Locate the cell with the specified text and output its (x, y) center coordinate. 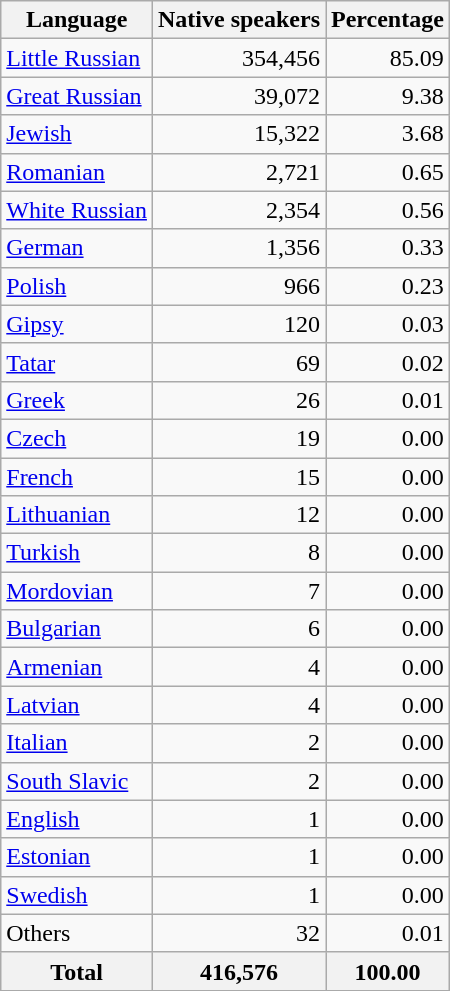
Latvian (77, 705)
0.02 (388, 362)
White Russian (77, 210)
English (77, 819)
26 (238, 400)
Bulgarian (77, 629)
15 (238, 477)
Great Russian (77, 96)
120 (238, 324)
Polish (77, 286)
Others (77, 933)
6 (238, 629)
Percentage (388, 20)
Swedish (77, 895)
12 (238, 515)
7 (238, 591)
Czech (77, 438)
0.03 (388, 324)
354,456 (238, 58)
Armenian (77, 667)
Mordovian (77, 591)
2,721 (238, 172)
0.33 (388, 248)
Greek (77, 400)
Native speakers (238, 20)
Little Russian (77, 58)
32 (238, 933)
Total (77, 971)
69 (238, 362)
Language (77, 20)
French (77, 477)
3.68 (388, 134)
8 (238, 553)
85.09 (388, 58)
2,354 (238, 210)
Romanian (77, 172)
0.56 (388, 210)
15,322 (238, 134)
Estonian (77, 857)
South Slavic (77, 781)
Lithuanian (77, 515)
1,356 (238, 248)
Gipsy (77, 324)
Italian (77, 743)
Tatar (77, 362)
966 (238, 286)
9.38 (388, 96)
0.23 (388, 286)
100.00 (388, 971)
Turkish (77, 553)
0.65 (388, 172)
39,072 (238, 96)
Jewish (77, 134)
German (77, 248)
416,576 (238, 971)
19 (238, 438)
